Return the (X, Y) coordinate for the center point of the cell that contains the specified text.  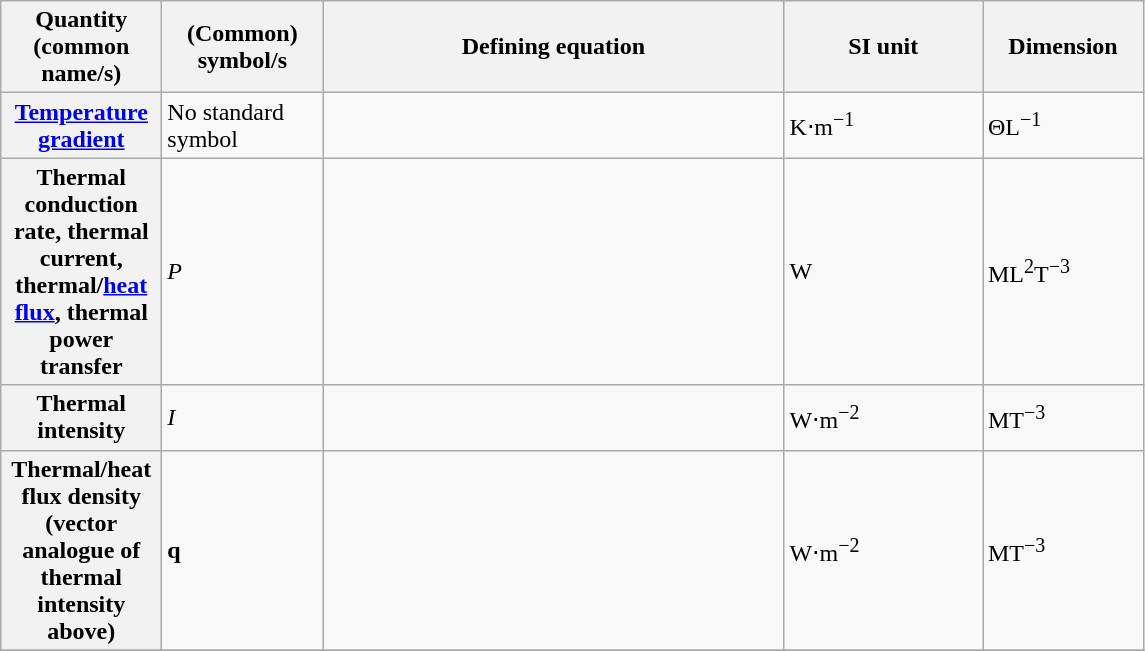
W (884, 272)
ΘL−1 (1062, 126)
P (242, 272)
Dimension (1062, 47)
q (242, 550)
ML2T−3 (1062, 272)
Temperature gradient (82, 126)
(Common) symbol/s (242, 47)
No standard symbol (242, 126)
Quantity (common name/s) (82, 47)
Thermal conduction rate, thermal current, thermal/heat flux, thermal power transfer (82, 272)
I (242, 418)
Defining equation (554, 47)
K⋅m−1 (884, 126)
Thermal/heat flux density (vector analogue of thermal intensity above) (82, 550)
SI unit (884, 47)
Thermal intensity (82, 418)
